Pinpoint the cell where the given text exists, returning its [x, y] midpoint coordinate. 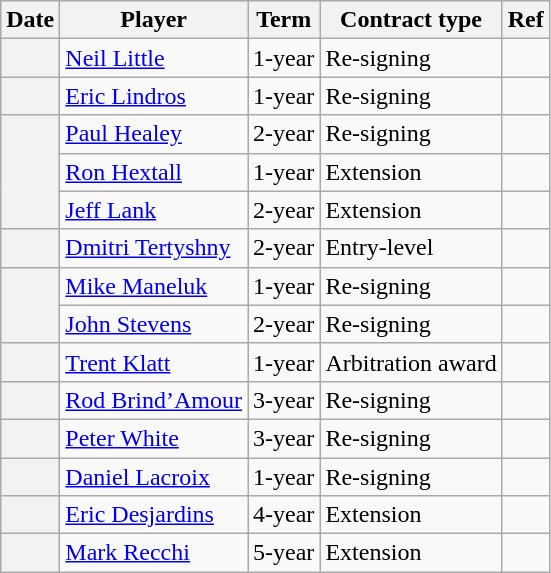
5-year [284, 553]
Daniel Lacroix [154, 477]
Ron Hextall [154, 172]
Jeff Lank [154, 210]
Mark Recchi [154, 553]
Arbitration award [411, 362]
Date [30, 20]
Term [284, 20]
Contract type [411, 20]
Peter White [154, 438]
Entry-level [411, 248]
Neil Little [154, 58]
Paul Healey [154, 134]
Dmitri Tertyshny [154, 248]
Mike Maneluk [154, 286]
Player [154, 20]
Trent Klatt [154, 362]
Eric Desjardins [154, 515]
Eric Lindros [154, 96]
Rod Brind’Amour [154, 400]
4-year [284, 515]
John Stevens [154, 324]
Ref [526, 20]
